Determine the [x, y] coordinate at the center of the cell enclosing the given text.  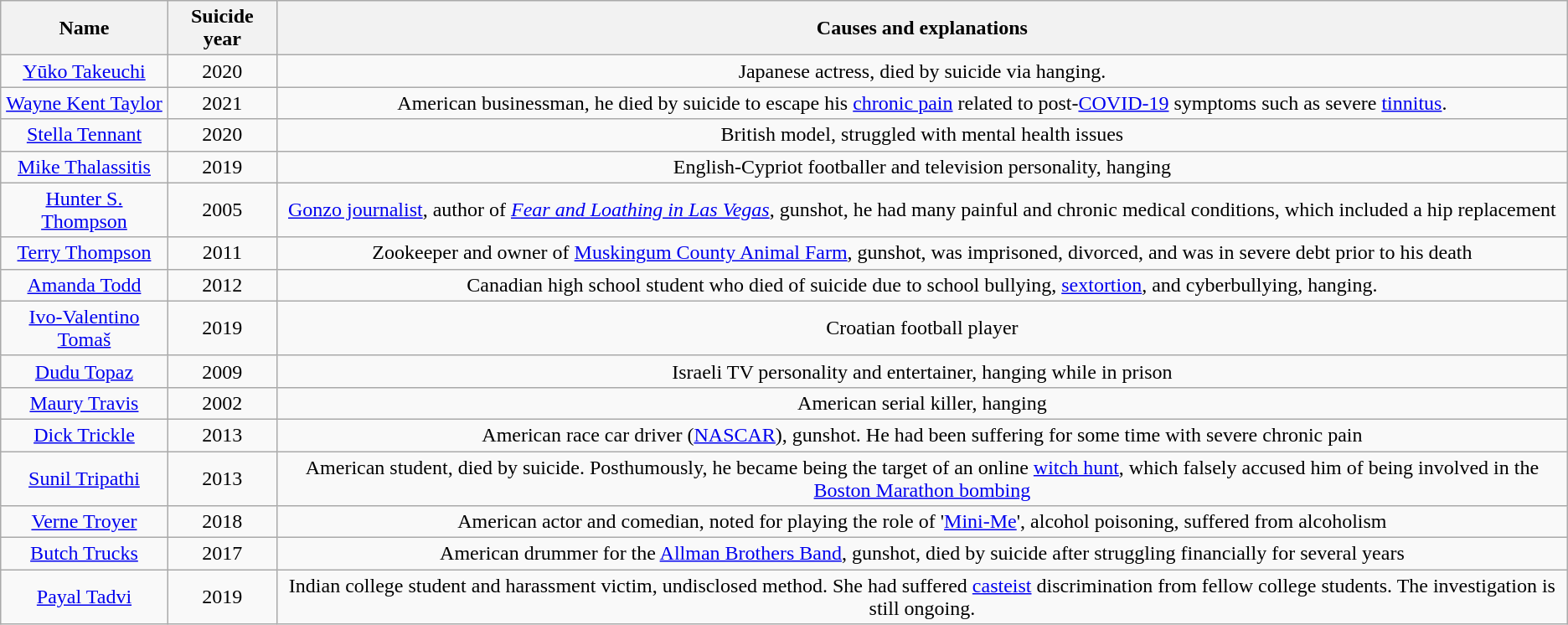
American actor and comedian, noted for playing the role of 'Mini-Me', alcohol poisoning, suffered from alcoholism [923, 522]
2012 [222, 285]
Maury Travis [84, 403]
2021 [222, 103]
Suicide year [222, 28]
Terry Thompson [84, 253]
Ivo-Valentino Tomaš [84, 328]
2005 [222, 209]
Butch Trucks [84, 554]
American businessman, he died by suicide to escape his chronic pain related to post-COVID-19 symptoms such as severe tinnitus. [923, 103]
Sunil Tripathi [84, 478]
Canadian high school student who died of suicide due to school bullying, sextortion, and cyberbullying, hanging. [923, 285]
Zookeeper and owner of Muskingum County Animal Farm, gunshot, was imprisoned, divorced, and was in severe debt prior to his death [923, 253]
American serial killer, hanging [923, 403]
2018 [222, 522]
Payal Tadvi [84, 597]
2011 [222, 253]
Wayne Kent Taylor [84, 103]
Stella Tennant [84, 135]
Japanese actress, died by suicide via hanging. [923, 71]
2017 [222, 554]
American race car driver (NASCAR), gunshot. He had been suffering for some time with severe chronic pain [923, 435]
2002 [222, 403]
Mike Thalassitis [84, 167]
Amanda Todd [84, 285]
Name [84, 28]
Croatian football player [923, 328]
Israeli TV personality and entertainer, hanging while in prison [923, 371]
Hunter S. Thompson [84, 209]
2009 [222, 371]
British model, struggled with mental health issues [923, 135]
English-Cypriot footballer and television personality, hanging [923, 167]
Causes and explanations [923, 28]
Dick Trickle [84, 435]
Dudu Topaz [84, 371]
Yūko Takeuchi [84, 71]
Verne Troyer [84, 522]
American drummer for the Allman Brothers Band, gunshot, died by suicide after struggling financially for several years [923, 554]
